Return the [X, Y] coordinate for the center point of the cell that contains the specified text.  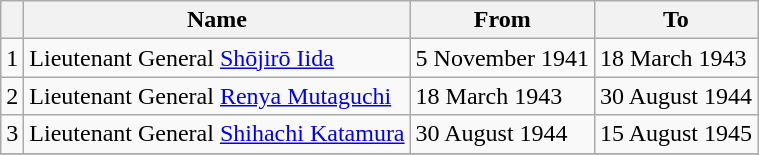
2 [12, 96]
1 [12, 58]
15 August 1945 [676, 134]
3 [12, 134]
5 November 1941 [502, 58]
Lieutenant General Shōjirō Iida [217, 58]
Name [217, 20]
Lieutenant General Shihachi Katamura [217, 134]
From [502, 20]
Lieutenant General Renya Mutaguchi [217, 96]
To [676, 20]
